Locate the cell with the specified text and output its (X, Y) center coordinate. 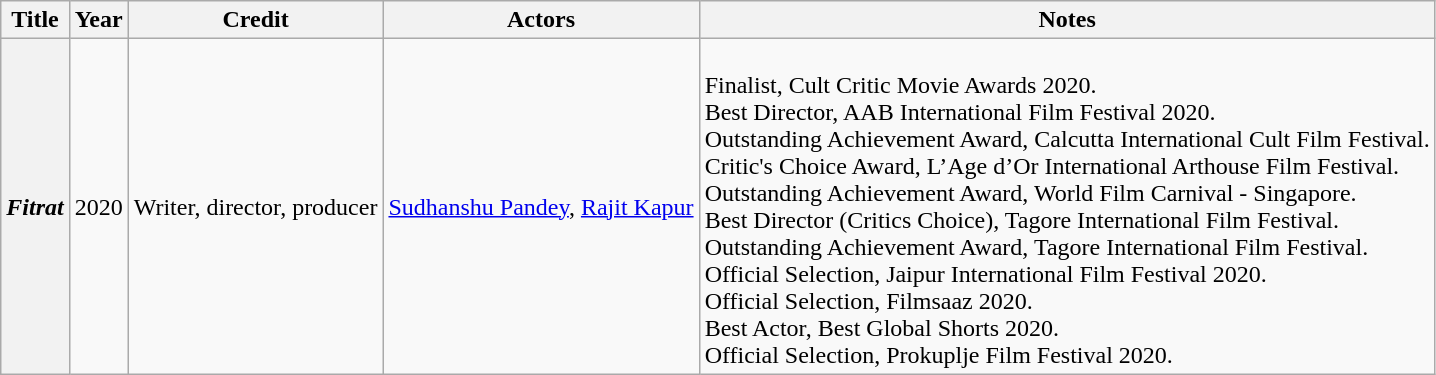
Notes (1067, 20)
Sudhanshu Pandey, Rajit Kapur (541, 206)
Writer, director, producer (256, 206)
Fitrat (35, 206)
2020 (98, 206)
Year (98, 20)
Actors (541, 20)
Title (35, 20)
Credit (256, 20)
